Extract the (X, Y) coordinate from the center of the cell holding the provided text.  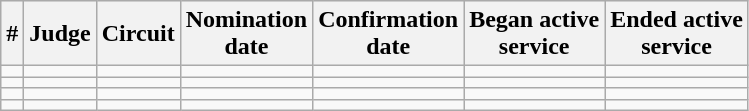
Circuit (138, 34)
Nominationdate (246, 34)
Confirmationdate (388, 34)
# (12, 34)
Began activeservice (534, 34)
Ended activeservice (677, 34)
Judge (60, 34)
